Determine the [x, y] coordinate at the center of the cell enclosing the given text.  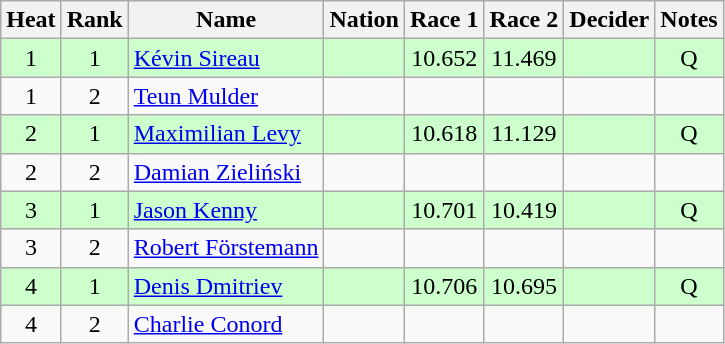
11.129 [524, 134]
10.419 [524, 210]
Rank [94, 20]
10.701 [444, 210]
11.469 [524, 58]
Notes [689, 20]
Robert Förstemann [226, 248]
Name [226, 20]
Race 1 [444, 20]
10.652 [444, 58]
Heat [31, 20]
10.706 [444, 286]
Charlie Conord [226, 324]
Kévin Sireau [226, 58]
Decider [610, 20]
Jason Kenny [226, 210]
Nation [364, 20]
10.695 [524, 286]
Maximilian Levy [226, 134]
Teun Mulder [226, 96]
10.618 [444, 134]
Denis Dmitriev [226, 286]
Damian Zieliński [226, 172]
Race 2 [524, 20]
